Capture the cell that displays the provided text and extract its [X, Y] central coordinate. 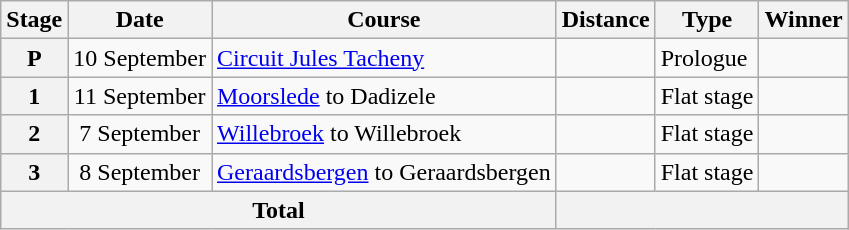
Prologue [707, 58]
Geraardsbergen to Geraardsbergen [384, 172]
Stage [34, 20]
Moorslede to Dadizele [384, 96]
7 September [140, 134]
P [34, 58]
11 September [140, 96]
Distance [606, 20]
Circuit Jules Tacheny [384, 58]
Winner [804, 20]
Course [384, 20]
2 [34, 134]
Date [140, 20]
3 [34, 172]
10 September [140, 58]
Total [278, 210]
Type [707, 20]
8 September [140, 172]
1 [34, 96]
Willebroek to Willebroek [384, 134]
